Provide the (x, y) coordinate of the cell's center where the given text is located.  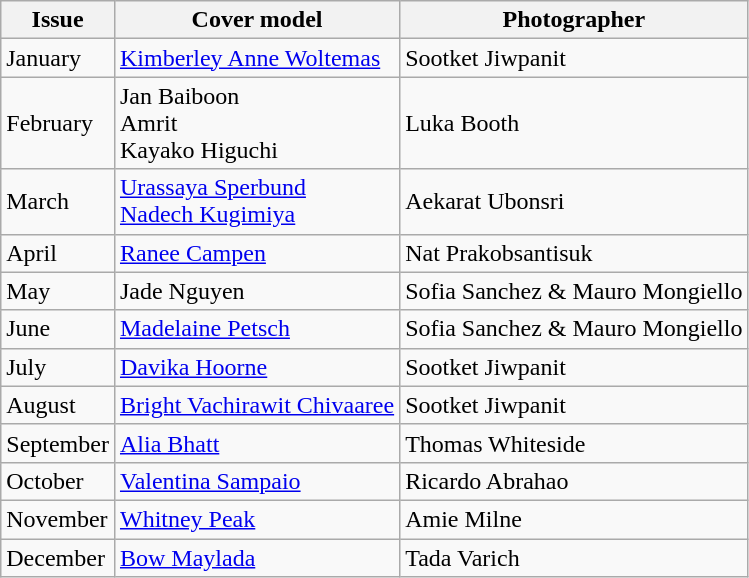
April (58, 253)
Madelaine Petsch (256, 329)
Tada Varich (574, 557)
Davika Hoorne (256, 367)
Jade Nguyen (256, 291)
October (58, 481)
September (58, 443)
Ricardo Abrahao (574, 481)
May (58, 291)
Whitney Peak (256, 519)
Nat Prakobsantisuk (574, 253)
Bright Vachirawit Chivaaree (256, 405)
Jan BaiboonAmritKayako Higuchi (256, 123)
July (58, 367)
August (58, 405)
Cover model (256, 20)
Alia Bhatt (256, 443)
Thomas Whiteside (574, 443)
June (58, 329)
February (58, 123)
Photographer (574, 20)
Ranee Campen (256, 253)
Kimberley Anne Woltemas (256, 58)
December (58, 557)
Amie Milne (574, 519)
Issue (58, 20)
November (58, 519)
Luka Booth (574, 123)
Valentina Sampaio (256, 481)
Bow Maylada (256, 557)
Urassaya Sperbund Nadech Kugimiya (256, 202)
March (58, 202)
Aekarat Ubonsri (574, 202)
January (58, 58)
